Find where the given text appears and provide that cell's center as [X, Y] coordinate. 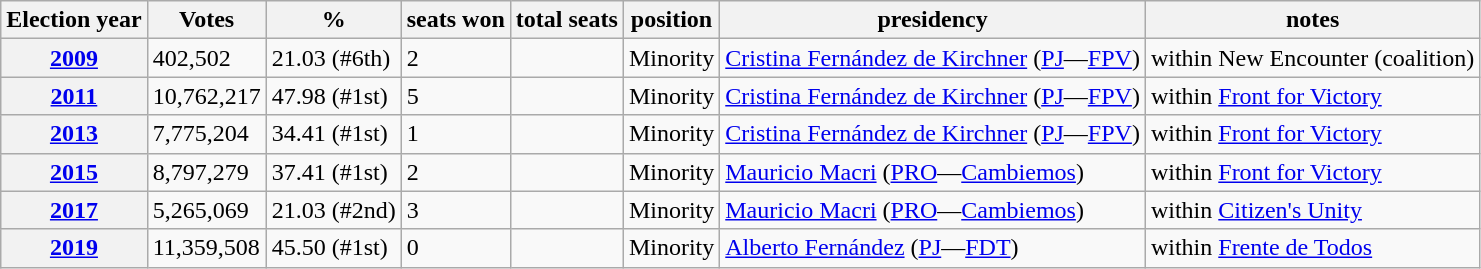
2009 [74, 58]
notes [1312, 20]
2019 [74, 248]
1 [456, 134]
2015 [74, 172]
2011 [74, 96]
45.50 (#1st) [334, 248]
Alberto Fernández (PJ—FDT) [933, 248]
8,797,279 [206, 172]
21.03 (#2nd) [334, 210]
within Frente de Todos [1312, 248]
presidency [933, 20]
34.41 (#1st) [334, 134]
0 [456, 248]
% [334, 20]
2017 [74, 210]
Election year [74, 20]
37.41 (#1st) [334, 172]
10,762,217 [206, 96]
5,265,069 [206, 210]
5 [456, 96]
position [671, 20]
3 [456, 210]
402,502 [206, 58]
seats won [456, 20]
11,359,508 [206, 248]
Votes [206, 20]
47.98 (#1st) [334, 96]
total seats [566, 20]
7,775,204 [206, 134]
21.03 (#6th) [334, 58]
2013 [74, 134]
within New Encounter (coalition) [1312, 58]
within Citizen's Unity [1312, 210]
